Return (x, y) of the center of cell containing provided text 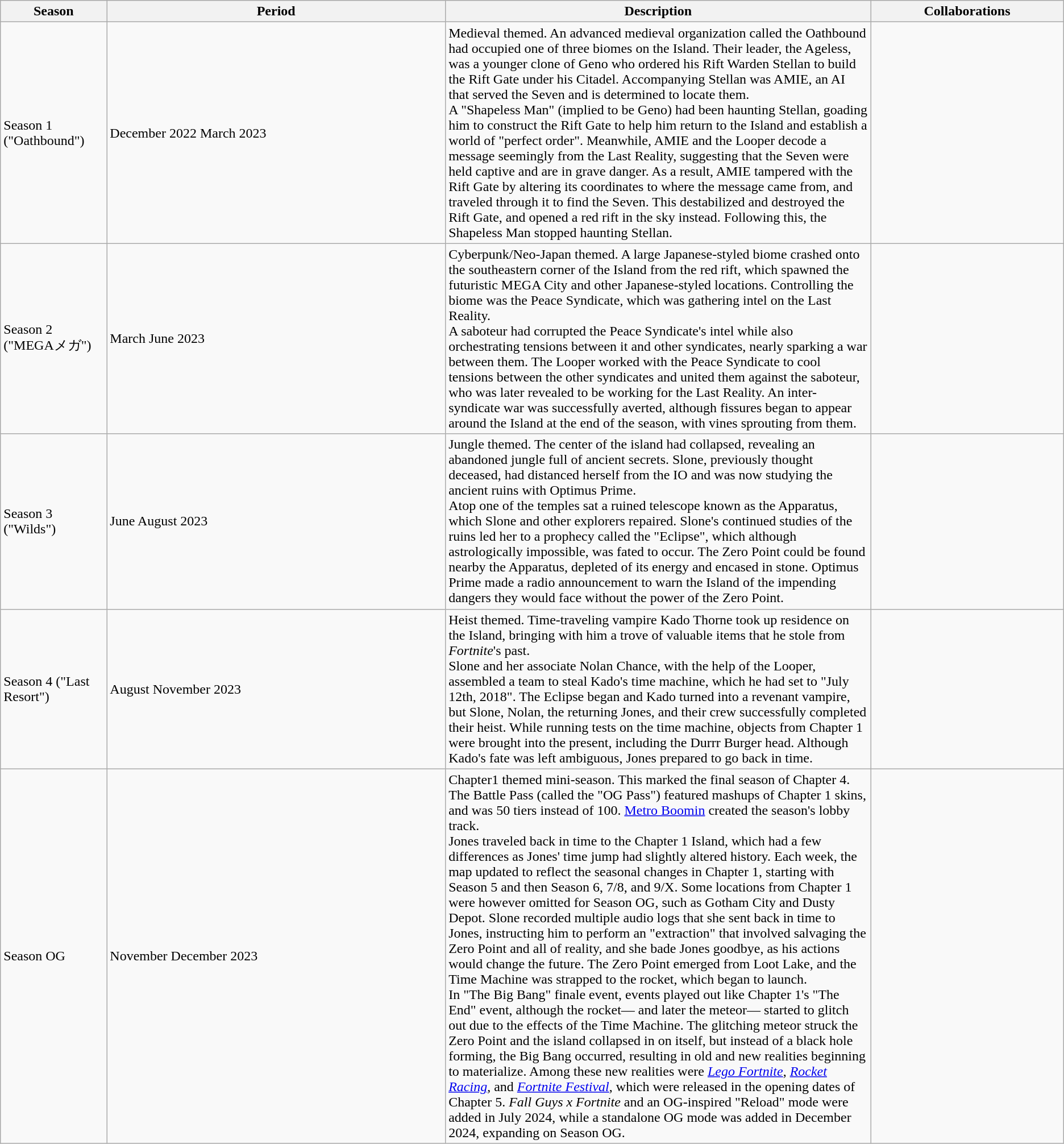
Season (53, 11)
Season 1 ("Oathbound") (53, 133)
Season 3 ("Wilds") (53, 521)
November December 2023 (276, 956)
August November 2023 (276, 689)
Period (276, 11)
Season OG (53, 956)
Season 4 ("Last Resort") (53, 689)
Season 2 ("MEGAメガ") (53, 339)
Collaborations (967, 11)
December 2022 March 2023 (276, 133)
March June 2023 (276, 339)
June August 2023 (276, 521)
Description (658, 11)
